Return [x, y] of the center of cell containing provided text 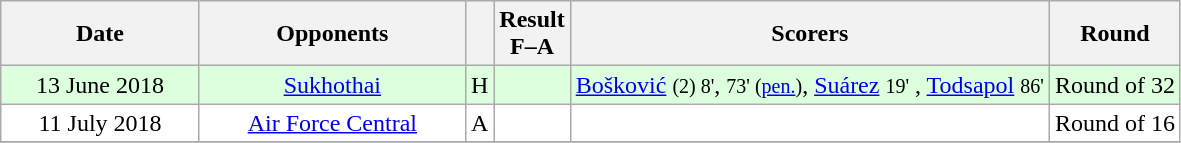
Date [100, 34]
13 June 2018 [100, 85]
Opponents [332, 34]
Round of 32 [1114, 85]
ResultF–A [532, 34]
A [479, 123]
11 July 2018 [100, 123]
Scorers [810, 34]
Air Force Central [332, 123]
H [479, 85]
Round [1114, 34]
Sukhothai [332, 85]
Bošković (2) 8', 73' (pen.), Suárez 19' , Todsapol 86' [810, 85]
Round of 16 [1114, 123]
